For the text-containing cell, return its midpoint in (X, Y) coordinate format. 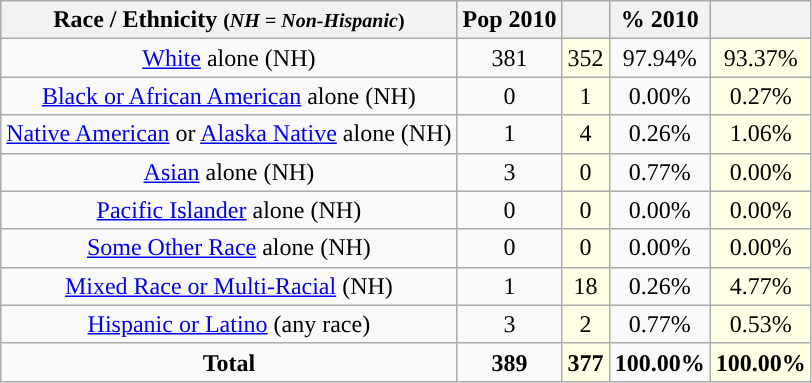
Black or African American alone (NH) (229, 96)
2 (586, 324)
Pacific Islander alone (NH) (229, 210)
0.27% (760, 96)
White alone (NH) (229, 58)
18 (586, 286)
4.77% (760, 286)
Native American or Alaska Native alone (NH) (229, 134)
1.06% (760, 134)
Asian alone (NH) (229, 172)
0.53% (760, 324)
Mixed Race or Multi-Racial (NH) (229, 286)
Total (229, 362)
4 (586, 134)
Hispanic or Latino (any race) (229, 324)
97.94% (660, 58)
Some Other Race alone (NH) (229, 248)
352 (586, 58)
389 (510, 362)
93.37% (760, 58)
377 (586, 362)
Race / Ethnicity (NH = Non-Hispanic) (229, 20)
381 (510, 58)
Pop 2010 (510, 20)
% 2010 (660, 20)
